Capture the cell that displays the provided text and extract its (X, Y) central coordinate. 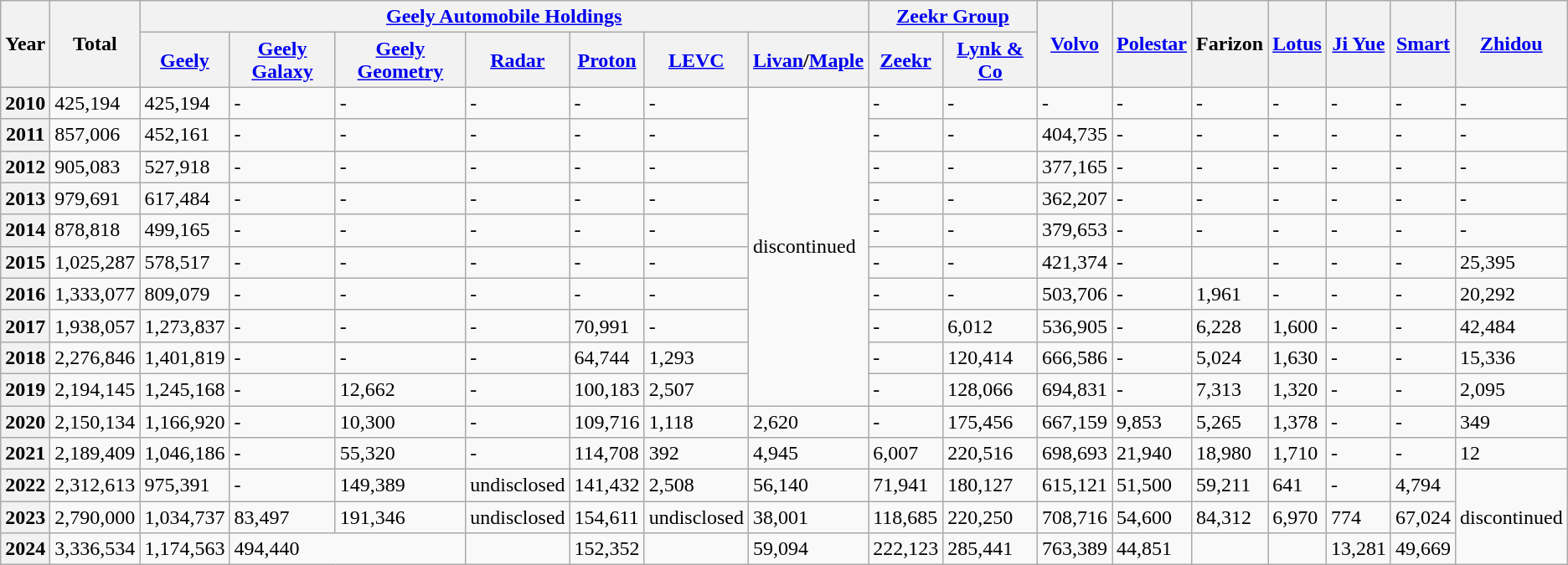
2017 (25, 326)
285,441 (990, 549)
421,374 (1074, 262)
2011 (25, 135)
1,710 (1297, 454)
2020 (25, 421)
220,516 (990, 454)
49,669 (1422, 549)
15,336 (1511, 357)
2,194,145 (95, 389)
5,024 (1230, 357)
Smart (1422, 44)
Proton (606, 60)
2021 (25, 454)
191,346 (400, 517)
118,685 (906, 517)
83,497 (282, 517)
2,150,134 (95, 421)
Geely Geometry (400, 60)
1,034,737 (184, 517)
59,094 (809, 549)
114,708 (606, 454)
64,744 (606, 357)
1,166,920 (184, 421)
12,662 (400, 389)
Polestar (1153, 44)
10,300 (400, 421)
51,500 (1153, 485)
641 (1297, 485)
149,389 (400, 485)
2022 (25, 485)
2016 (25, 294)
878,818 (95, 230)
1,174,563 (184, 549)
2,276,846 (95, 357)
1,293 (696, 357)
1,600 (1297, 326)
6,970 (1297, 517)
56,140 (809, 485)
Farizon (1230, 44)
70,991 (606, 326)
1,245,168 (184, 389)
494,440 (348, 549)
20,292 (1511, 294)
503,706 (1074, 294)
392 (696, 454)
Zhidou (1511, 44)
667,159 (1074, 421)
1,378 (1297, 421)
4,794 (1422, 485)
2,189,409 (95, 454)
2,312,613 (95, 485)
13,281 (1359, 549)
2,507 (696, 389)
2010 (25, 103)
1,961 (1230, 294)
LEVC (696, 60)
222,123 (906, 549)
141,432 (606, 485)
2018 (25, 357)
905,083 (95, 167)
Lynk & Co (990, 60)
774 (1359, 517)
44,851 (1153, 549)
2,620 (809, 421)
763,389 (1074, 549)
42,484 (1511, 326)
404,735 (1074, 135)
21,940 (1153, 454)
578,517 (184, 262)
857,006 (95, 135)
220,250 (990, 517)
2015 (25, 262)
25,395 (1511, 262)
Geely Automobile Holdings (504, 17)
1,273,837 (184, 326)
1,401,819 (184, 357)
84,312 (1230, 517)
Year (25, 44)
Total (95, 44)
Zeekr Group (953, 17)
12 (1511, 454)
Ji Yue (1359, 44)
Geely Galaxy (282, 60)
6,012 (990, 326)
Radar (518, 60)
152,352 (606, 549)
3,336,534 (95, 549)
2024 (25, 549)
1,118 (696, 421)
2,790,000 (95, 517)
18,980 (1230, 454)
54,600 (1153, 517)
175,456 (990, 421)
Livan/Maple (809, 60)
452,161 (184, 135)
55,320 (400, 454)
975,391 (184, 485)
109,716 (606, 421)
2023 (25, 517)
1,046,186 (184, 454)
694,831 (1074, 389)
698,693 (1074, 454)
499,165 (184, 230)
4,945 (809, 454)
362,207 (1074, 198)
Geely (184, 60)
59,211 (1230, 485)
2014 (25, 230)
100,183 (606, 389)
708,716 (1074, 517)
120,414 (990, 357)
Zeekr (906, 60)
5,265 (1230, 421)
809,079 (184, 294)
617,484 (184, 198)
527,918 (184, 167)
180,127 (990, 485)
Lotus (1297, 44)
377,165 (1074, 167)
Volvo (1074, 44)
9,853 (1153, 421)
2,095 (1511, 389)
2019 (25, 389)
38,001 (809, 517)
67,024 (1422, 517)
1,938,057 (95, 326)
6,228 (1230, 326)
154,611 (606, 517)
536,905 (1074, 326)
615,121 (1074, 485)
2,508 (696, 485)
1,320 (1297, 389)
1,025,287 (95, 262)
979,691 (95, 198)
349 (1511, 421)
666,586 (1074, 357)
6,007 (906, 454)
1,333,077 (95, 294)
128,066 (990, 389)
71,941 (906, 485)
2013 (25, 198)
379,653 (1074, 230)
7,313 (1230, 389)
2012 (25, 167)
1,630 (1297, 357)
